Return [x, y] of the center of cell containing provided text 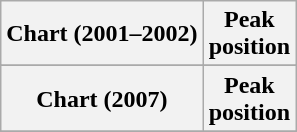
Chart (2007) [102, 98]
Chart (2001–2002) [102, 34]
